Determine the (X, Y) coordinate at the center of the cell enclosing the given text.  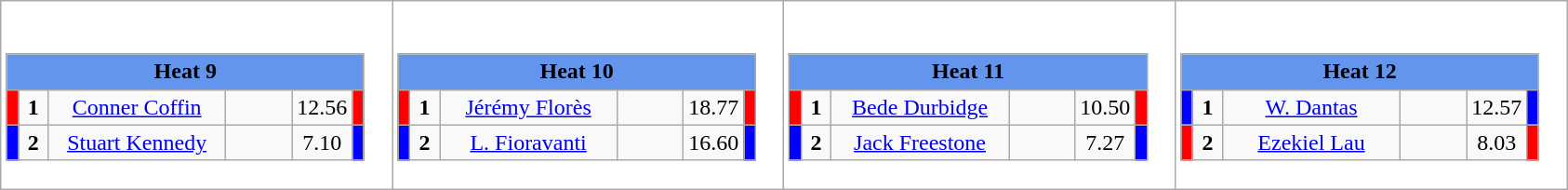
Heat 9 1 Conner Coffin 12.56 2 Stuart Kennedy 7.10 (197, 95)
12.57 (1497, 107)
Heat 9 (185, 72)
16.60 (714, 142)
Heat 10 (577, 72)
L. Fioravanti (528, 142)
Conner Coffin (138, 107)
Heat 11 1 Bede Durbidge 10.50 2 Jack Freestone 7.27 (980, 95)
7.27 (1105, 142)
10.50 (1105, 107)
Stuart Kennedy (138, 142)
Jack Freestone (921, 142)
12.56 (322, 107)
18.77 (714, 107)
Ezekiel Lau (1311, 142)
7.10 (322, 142)
8.03 (1497, 142)
Bede Durbidge (921, 107)
Heat 11 (968, 72)
W. Dantas (1311, 107)
Heat 12 (1360, 72)
Heat 10 1 Jérémy Florès 18.77 2 L. Fioravanti 16.60 (588, 95)
Heat 12 1 W. Dantas 12.57 2 Ezekiel Lau 8.03 (1371, 95)
Jérémy Florès (528, 107)
